For the text-containing cell, return its midpoint in [X, Y] coordinate format. 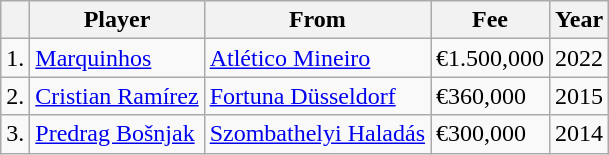
2015 [580, 96]
Cristian Ramírez [117, 96]
2014 [580, 134]
Fee [490, 20]
Year [580, 20]
3. [16, 134]
€1.500,000 [490, 58]
2. [16, 96]
Marquinhos [117, 58]
Predrag Bošnjak [117, 134]
From [317, 20]
2022 [580, 58]
€360,000 [490, 96]
1. [16, 58]
Fortuna Düsseldorf [317, 96]
Player [117, 20]
€300,000 [490, 134]
Atlético Mineiro [317, 58]
Szombathelyi Haladás [317, 134]
